Identify which cell holds the provided text, then report its (X, Y) central coordinate. 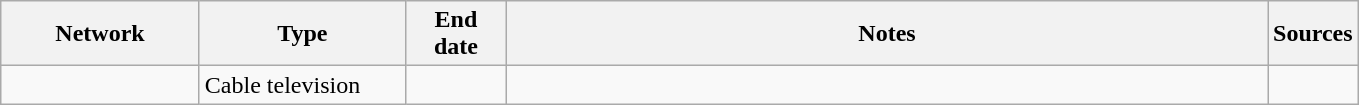
Cable television (302, 85)
End date (456, 34)
Type (302, 34)
Notes (886, 34)
Network (100, 34)
Sources (1314, 34)
